Return the (x, y) coordinate for the center point of the cell that contains the specified text.  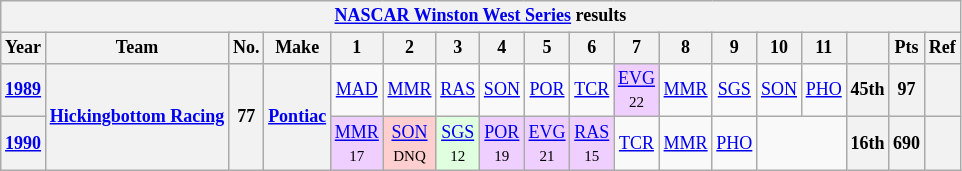
10 (780, 48)
Team (136, 48)
16th (868, 144)
Ref (942, 48)
SGS12 (458, 144)
EVG21 (547, 144)
Hickingbottom Racing (136, 116)
1 (356, 48)
Make (298, 48)
SGS (734, 90)
690 (907, 144)
Year (24, 48)
RAS (458, 90)
5 (547, 48)
MAD (356, 90)
NASCAR Winston West Series results (480, 16)
8 (686, 48)
2 (410, 48)
POR (547, 90)
EVG22 (637, 90)
1989 (24, 90)
1990 (24, 144)
6 (592, 48)
Pts (907, 48)
SONDNQ (410, 144)
3 (458, 48)
97 (907, 90)
45th (868, 90)
Pontiac (298, 116)
POR19 (502, 144)
11 (824, 48)
MMR17 (356, 144)
9 (734, 48)
4 (502, 48)
RAS15 (592, 144)
7 (637, 48)
No. (246, 48)
77 (246, 116)
